Find where the given text appears and provide that cell's center as [X, Y] coordinate. 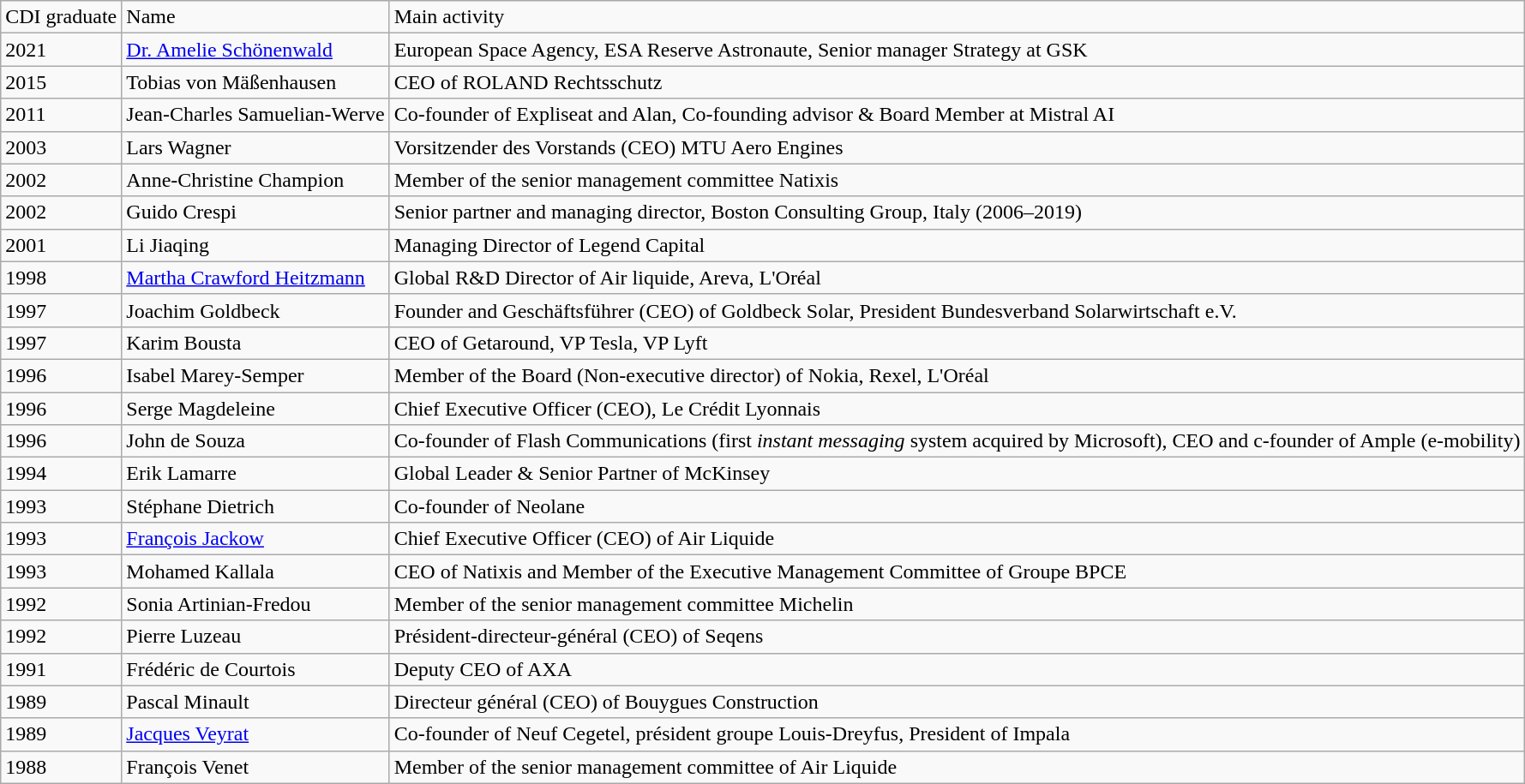
Senior partner and managing director, Boston Consulting Group, Italy (2006–2019) [957, 212]
Erik Lamarre [255, 474]
Deputy CEO of AXA [957, 669]
Chief Executive Officer (CEO) of Air Liquide [957, 539]
CEO of Natixis and Member of the Executive Management Committee of Groupe BPCE [957, 572]
Co-founder of Neuf Cegetel, président groupe Louis-Dreyfus, President of Impala [957, 734]
European Space Agency, ESA Reserve Astronaute, Senior manager Strategy at GSK [957, 50]
Jean-Charles Samuelian-Werve [255, 115]
François Venet [255, 767]
2021 [62, 50]
Lars Wagner [255, 147]
Frédéric de Courtois [255, 669]
Pascal Minault [255, 702]
Mohamed Kallala [255, 572]
Co-founder of Neolane [957, 506]
Member of the senior management committee of Air Liquide [957, 767]
Sonia Artinian-Fredou [255, 604]
1998 [62, 278]
Président-directeur-général (CEO) of Seqens [957, 637]
Jacques Veyrat [255, 734]
2011 [62, 115]
Stéphane Dietrich [255, 506]
1988 [62, 767]
2015 [62, 82]
Serge Magdeleine [255, 409]
2001 [62, 245]
Karim Bousta [255, 343]
Pierre Luzeau [255, 637]
Global Leader & Senior Partner of McKinsey [957, 474]
2003 [62, 147]
1991 [62, 669]
Isabel Marey-Semper [255, 375]
Dr. Amelie Schönenwald [255, 50]
John de Souza [255, 441]
1994 [62, 474]
Global R&D Director of Air liquide, Areva, L'Oréal [957, 278]
Guido Crespi [255, 212]
Martha Crawford Heitzmann [255, 278]
Member of the Board (Non-executive director) of Nokia, Rexel, L'Oréal [957, 375]
Co-founder of Expliseat and Alan, Co-founding advisor & Board Member at Mistral AI [957, 115]
Joachim Goldbeck [255, 310]
Main activity [957, 17]
Co-founder of Flash Communications (first instant messaging system acquired by Microsoft), CEO and c-founder of Ample (e-mobility) [957, 441]
Tobias von Mäßenhausen [255, 82]
Name [255, 17]
CDI graduate [62, 17]
Managing Director of Legend Capital [957, 245]
Chief Executive Officer (CEO), Le Crédit Lyonnais [957, 409]
François Jackow [255, 539]
Directeur général (CEO) of Bouygues Construction [957, 702]
Anne-Christine Champion [255, 180]
Founder and Geschäftsführer (CEO) of Goldbeck Solar, President Bundesverband Solarwirtschaft e.V. [957, 310]
Member of the senior management committee Natixis [957, 180]
CEO of ROLAND Rechtsschutz [957, 82]
Vorsitzender des Vorstands (CEO) MTU Aero Engines [957, 147]
CEO of Getaround, VP Tesla, VP Lyft [957, 343]
Li Jiaqing [255, 245]
Member of the senior management committee Michelin [957, 604]
